Scan for the cell matching the given text and deliver its [X, Y] coordinate at center. 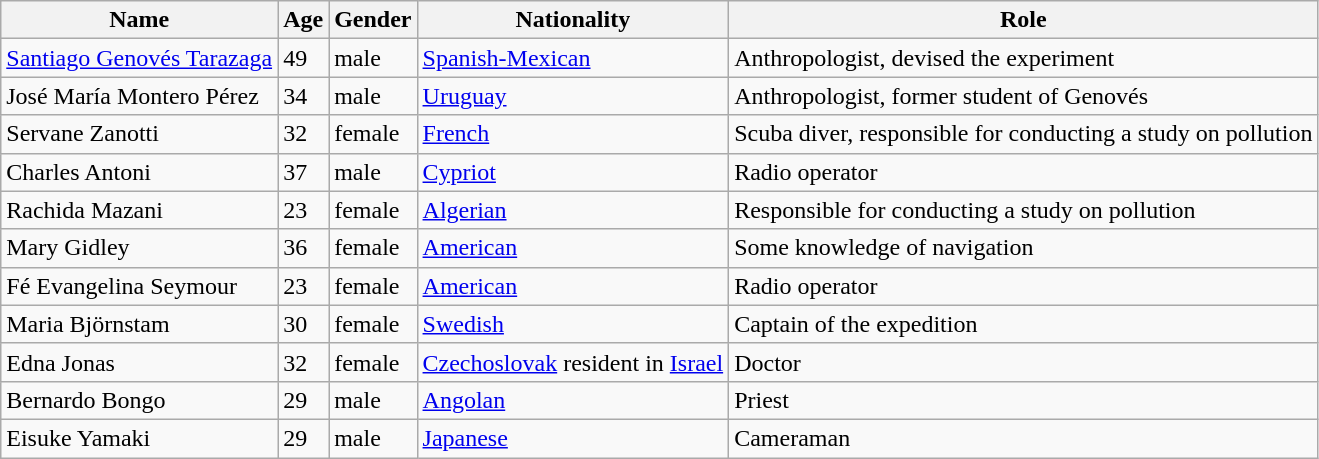
Maria Björnstam [140, 324]
Spanish-Mexican [573, 58]
Fé Evangelina Seymour [140, 286]
Bernardo Bongo [140, 400]
José María Montero Pérez [140, 96]
37 [304, 172]
Age [304, 20]
Mary Gidley [140, 248]
Algerian [573, 210]
Czechoslovak resident in Israel [573, 362]
30 [304, 324]
Swedish [573, 324]
Doctor [1024, 362]
Edna Jonas [140, 362]
Rachida Mazani [140, 210]
34 [304, 96]
Anthropologist, former student of Genovés [1024, 96]
Name [140, 20]
Servane Zanotti [140, 134]
Some knowledge of navigation [1024, 248]
Angolan [573, 400]
French [573, 134]
Charles Antoni [140, 172]
Nationality [573, 20]
Scuba diver, responsible for conducting a study on pollution [1024, 134]
Anthropologist, devised the experiment [1024, 58]
49 [304, 58]
Gender [373, 20]
Eisuke Yamaki [140, 438]
Cypriot [573, 172]
Uruguay [573, 96]
Role [1024, 20]
Cameraman [1024, 438]
Priest [1024, 400]
Santiago Genovés Tarazaga [140, 58]
Responsible for conducting a study on pollution [1024, 210]
36 [304, 248]
Japanese [573, 438]
Captain of the expedition [1024, 324]
